Find where the given text appears and provide that cell's center as (X, Y) coordinate. 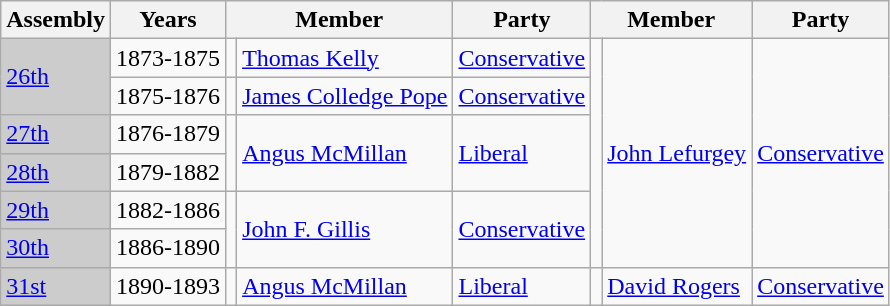
John F. Gillis (345, 229)
1876-1879 (168, 134)
1886-1890 (168, 248)
1879-1882 (168, 172)
Years (168, 20)
26th (56, 77)
James Colledge Pope (345, 96)
30th (56, 248)
28th (56, 172)
David Rogers (677, 286)
Assembly (56, 20)
29th (56, 210)
1873-1875 (168, 58)
1875-1876 (168, 96)
1882-1886 (168, 210)
27th (56, 134)
1890-1893 (168, 286)
John Lefurgey (677, 153)
31st (56, 286)
Thomas Kelly (345, 58)
